Pinpoint the cell where the given text exists, returning its [X, Y] midpoint coordinate. 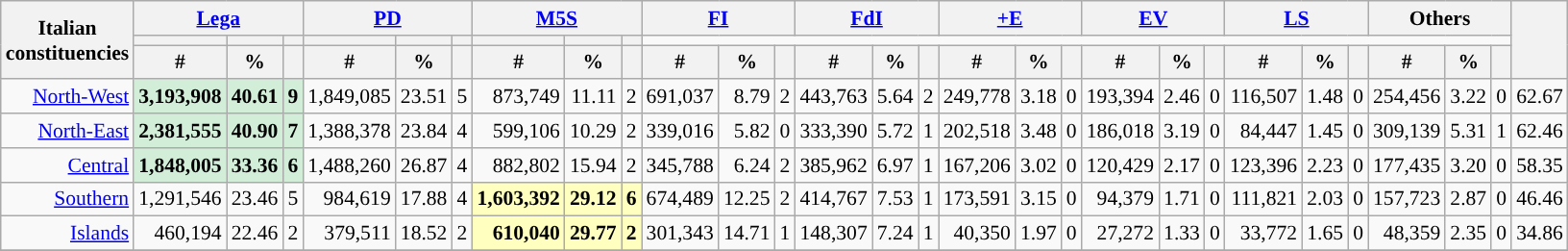
254,456 [1407, 97]
+E [1011, 18]
7 [292, 131]
29.77 [594, 234]
5.31 [1468, 131]
1,603,392 [518, 199]
1,291,546 [180, 199]
460,194 [180, 234]
1.33 [1182, 234]
1,488,260 [349, 165]
443,763 [833, 97]
111,821 [1263, 199]
691,037 [680, 97]
882,802 [518, 165]
599,106 [518, 131]
385,962 [833, 165]
58.35 [1539, 165]
29.12 [594, 199]
18.52 [425, 234]
301,343 [680, 234]
48,359 [1407, 234]
FdI [867, 18]
674,489 [680, 199]
46.46 [1539, 199]
27,272 [1120, 234]
3.19 [1182, 131]
6.24 [747, 165]
202,518 [977, 131]
40.90 [256, 131]
2,381,555 [180, 131]
123,396 [1263, 165]
40,350 [977, 234]
Others [1439, 18]
193,394 [1120, 97]
94,379 [1120, 199]
333,390 [833, 131]
1,388,378 [349, 131]
414,767 [833, 199]
1.48 [1325, 97]
177,435 [1407, 165]
5.72 [895, 131]
309,139 [1407, 131]
2.23 [1325, 165]
2.46 [1182, 97]
PD [387, 18]
9 [292, 97]
339,016 [680, 131]
3.18 [1039, 97]
1.97 [1039, 234]
3.02 [1039, 165]
7.24 [895, 234]
40.61 [256, 97]
23.46 [256, 199]
7.53 [895, 199]
116,507 [1263, 97]
8.79 [747, 97]
2.87 [1468, 199]
1,848,005 [180, 165]
2.35 [1468, 234]
3,193,908 [180, 97]
12.25 [747, 199]
186,018 [1120, 131]
17.88 [425, 199]
FI [719, 18]
23.84 [425, 131]
157,723 [1407, 199]
34.86 [1539, 234]
Lega [218, 18]
23.51 [425, 97]
345,788 [680, 165]
6.97 [895, 165]
2.17 [1182, 165]
5.82 [747, 131]
62.46 [1539, 131]
1.71 [1182, 199]
62.67 [1539, 97]
1.45 [1325, 131]
3.15 [1039, 199]
33,772 [1263, 234]
5.64 [895, 97]
984,619 [349, 199]
84,447 [1263, 131]
North-East [67, 131]
167,206 [977, 165]
610,040 [518, 234]
148,307 [833, 234]
1.65 [1325, 234]
14.71 [747, 234]
379,511 [349, 234]
Southern [67, 199]
Italianconstituencies [67, 40]
M5S [556, 18]
11.11 [594, 97]
120,429 [1120, 165]
Islands [67, 234]
173,591 [977, 199]
North-West [67, 97]
3.22 [1468, 97]
249,778 [977, 97]
15.94 [594, 165]
3.48 [1039, 131]
Central [67, 165]
10.29 [594, 131]
1,849,085 [349, 97]
873,749 [518, 97]
EV [1153, 18]
3.20 [1468, 165]
2.03 [1325, 199]
22.46 [256, 234]
33.36 [256, 165]
26.87 [425, 165]
LS [1297, 18]
